Capture the cell that displays the provided text and extract its [x, y] central coordinate. 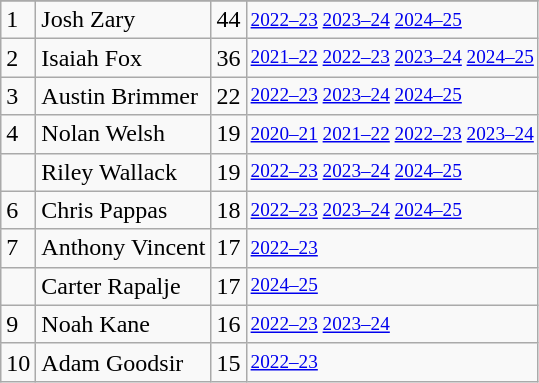
2 [18, 58]
Austin Brimmer [124, 96]
15 [228, 362]
Noah Kane [124, 324]
3 [18, 96]
2021–22 2022–23 2023–24 2024–25 [392, 58]
1 [18, 20]
Carter Rapalje [124, 286]
18 [228, 210]
36 [228, 58]
44 [228, 20]
4 [18, 134]
7 [18, 248]
Josh Zary [124, 20]
2020–21 2021–22 2022–23 2023–24 [392, 134]
Chris Pappas [124, 210]
2022–23 2023–24 [392, 324]
2024–25 [392, 286]
10 [18, 362]
Adam Goodsir [124, 362]
Isaiah Fox [124, 58]
9 [18, 324]
Riley Wallack [124, 172]
Nolan Welsh [124, 134]
22 [228, 96]
6 [18, 210]
Anthony Vincent [124, 248]
16 [228, 324]
